Pinpoint the cell where the given text exists, returning its [x, y] midpoint coordinate. 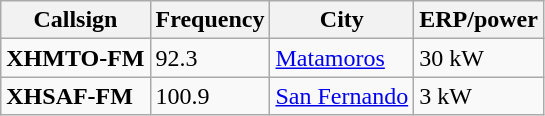
30 kW [479, 58]
Matamoros [342, 58]
92.3 [210, 58]
Frequency [210, 20]
3 kW [479, 96]
San Fernando [342, 96]
XHSAF-FM [76, 96]
ERP/power [479, 20]
100.9 [210, 96]
City [342, 20]
XHMTO-FM [76, 58]
Callsign [76, 20]
